Detect which cell encompasses the target text, then output its [x, y] center coordinate. 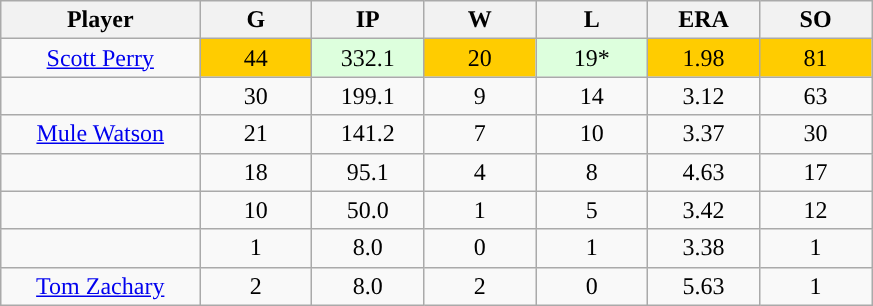
4.63 [704, 172]
63 [816, 96]
W [480, 20]
17 [816, 172]
3.12 [704, 96]
3.42 [704, 210]
12 [816, 210]
Mule Watson [100, 134]
SO [816, 20]
1.98 [704, 58]
L [592, 20]
5 [592, 210]
81 [816, 58]
Tom Zachary [100, 286]
5.63 [704, 286]
Player [100, 20]
14 [592, 96]
50.0 [368, 210]
19* [592, 58]
3.37 [704, 134]
7 [480, 134]
21 [256, 134]
18 [256, 172]
20 [480, 58]
332.1 [368, 58]
199.1 [368, 96]
44 [256, 58]
141.2 [368, 134]
9 [480, 96]
G [256, 20]
IP [368, 20]
ERA [704, 20]
95.1 [368, 172]
Scott Perry [100, 58]
8 [592, 172]
3.38 [704, 248]
4 [480, 172]
